Detect which cell encompasses the target text, then output its (x, y) center coordinate. 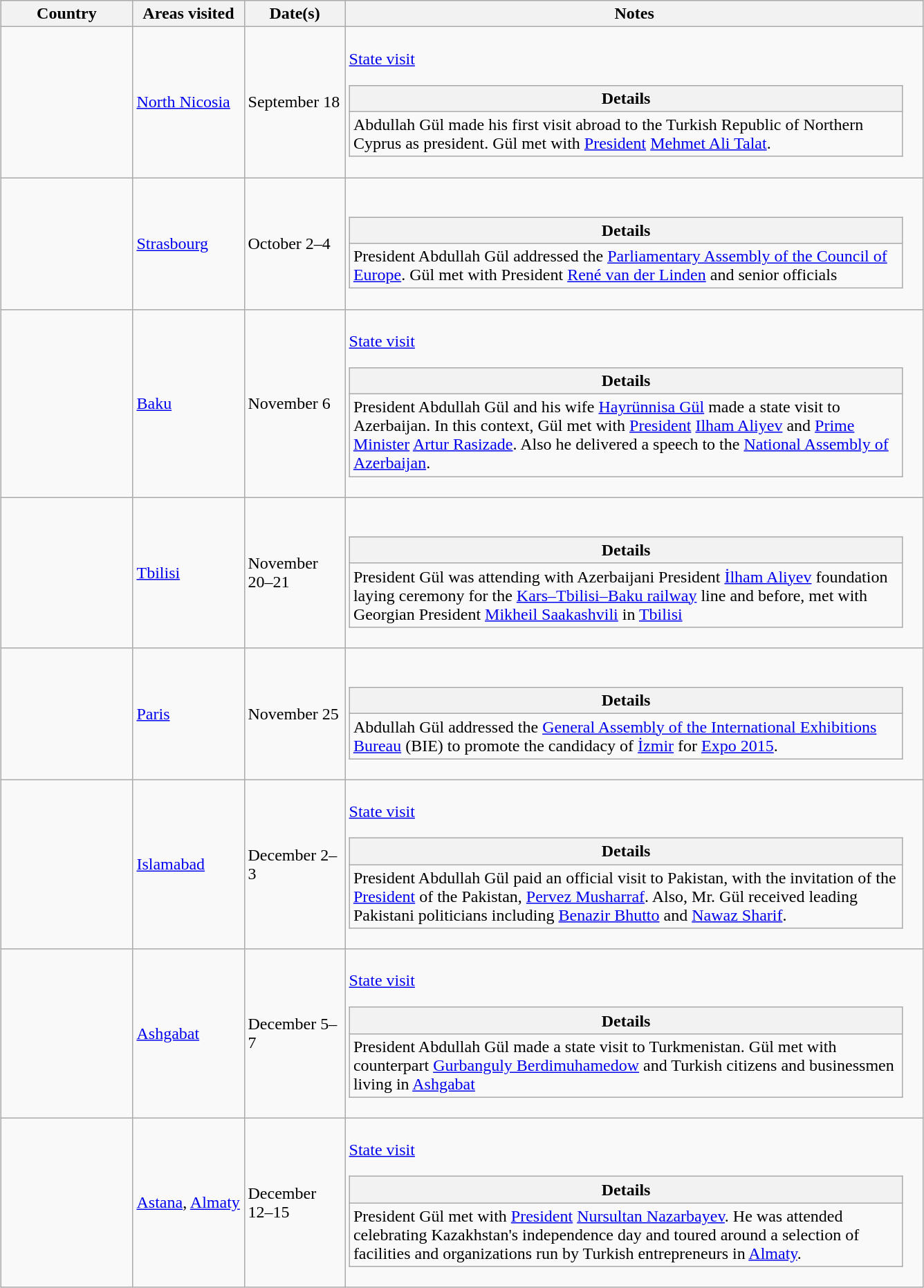
Abdullah Gül made his first visit abroad to the Turkish Republic of Northern Cyprus as president. Gül met with President Mehmet Ali Talat. (626, 134)
November 20–21 (295, 573)
Abdullah Gül addressed the General Assembly of the International Exhibitions Bureau (BIE) to promote the candidacy of İzmir for Expo 2015. (626, 736)
Baku (188, 403)
Country (66, 14)
Paris (188, 714)
President Abdullah Gül addressed the Parliamentary Assembly of the Council of Europe. Gül met with President René van der Linden and senior officials (626, 266)
Date(s) (295, 14)
Astana, Almaty (188, 1204)
Areas visited (188, 14)
Ashgabat (188, 1033)
November 6 (295, 403)
Details Abdullah Gül addressed the General Assembly of the International Exhibitions Bureau (BIE) to promote the candidacy of İzmir for Expo 2015. (634, 714)
Islamabad (188, 865)
November 25 (295, 714)
Tbilisi (188, 573)
December 12–15 (295, 1204)
Strasbourg (188, 243)
December 2–3 (295, 865)
September 18 (295, 102)
Notes (634, 14)
North Nicosia (188, 102)
December 5–7 (295, 1033)
October 2–4 (295, 243)
